For the text-containing cell, return its midpoint in (X, Y) coordinate format. 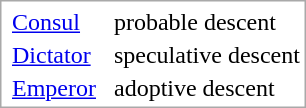
speculative descent (206, 55)
Consul (54, 23)
Emperor (54, 89)
adoptive descent (206, 89)
Dictator (54, 55)
probable descent (206, 23)
